Capture the cell that displays the provided text and extract its (X, Y) central coordinate. 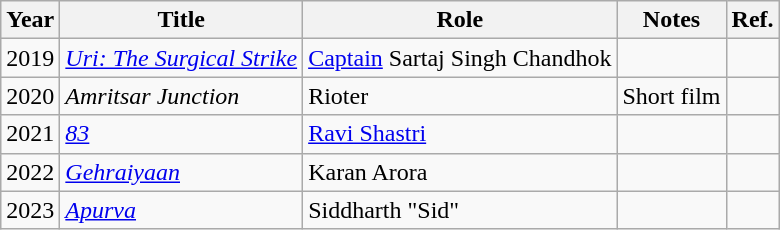
Karan Arora (460, 172)
Year (30, 20)
Gehraiyaan (182, 172)
Uri: The Surgical Strike (182, 58)
Siddharth "Sid" (460, 210)
Apurva (182, 210)
83 (182, 134)
2020 (30, 96)
Ref. (752, 20)
Ravi Shastri (460, 134)
Amritsar Junction (182, 96)
2021 (30, 134)
2022 (30, 172)
Captain Sartaj Singh Chandhok (460, 58)
Rioter (460, 96)
2019 (30, 58)
Role (460, 20)
Title (182, 20)
2023 (30, 210)
Short film (672, 96)
Notes (672, 20)
